Scan for the cell matching the given text and deliver its [X, Y] coordinate at center. 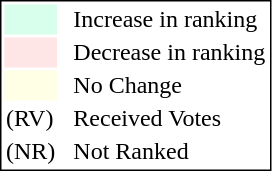
Received Votes [170, 119]
Increase in ranking [170, 19]
(NR) [30, 151]
No Change [170, 85]
Decrease in ranking [170, 53]
Not Ranked [170, 151]
(RV) [30, 119]
